Determine the [x, y] coordinate at the center of the cell enclosing the given text.  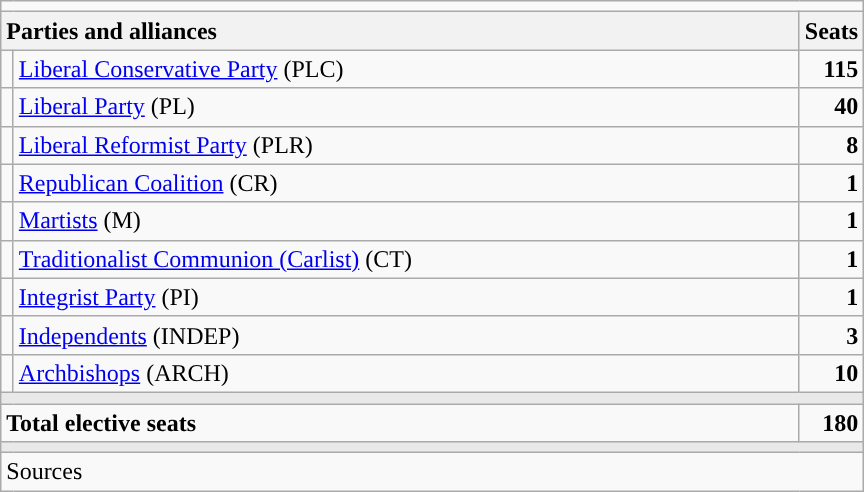
115 [831, 69]
Archbishops (ARCH) [406, 373]
Integrist Party (PI) [406, 297]
Traditionalist Communion (Carlist) (CT) [406, 259]
Total elective seats [400, 423]
8 [831, 145]
Sources [432, 472]
3 [831, 335]
Seats [831, 31]
Liberal Conservative Party (PLC) [406, 69]
Parties and alliances [400, 31]
10 [831, 373]
180 [831, 423]
40 [831, 107]
Independents (INDEP) [406, 335]
Republican Coalition (CR) [406, 183]
Liberal Party (PL) [406, 107]
Liberal Reformist Party (PLR) [406, 145]
Martists (M) [406, 221]
